Search for the cell housing the specified text and yield its [x, y] center coordinate. 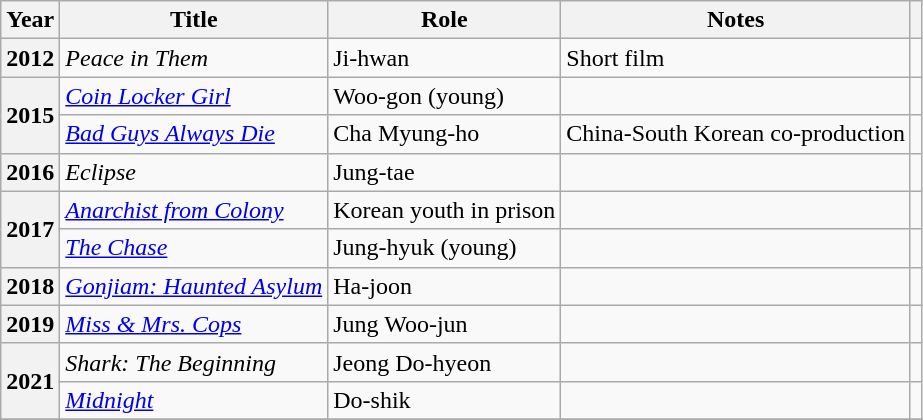
Notes [736, 20]
2012 [30, 58]
2016 [30, 172]
China-South Korean co-production [736, 134]
Peace in Them [194, 58]
Coin Locker Girl [194, 96]
Role [444, 20]
Ha-joon [444, 286]
Jung-hyuk (young) [444, 248]
Shark: The Beginning [194, 362]
Anarchist from Colony [194, 210]
Year [30, 20]
2018 [30, 286]
The Chase [194, 248]
Eclipse [194, 172]
Korean youth in prison [444, 210]
2015 [30, 115]
Title [194, 20]
Do-shik [444, 400]
2017 [30, 229]
Ji-hwan [444, 58]
Cha Myung-ho [444, 134]
Bad Guys Always Die [194, 134]
Jung Woo-jun [444, 324]
Short film [736, 58]
Gonjiam: Haunted Asylum [194, 286]
Midnight [194, 400]
Jeong Do-hyeon [444, 362]
Woo-gon (young) [444, 96]
2021 [30, 381]
Miss & Mrs. Cops [194, 324]
2019 [30, 324]
Jung-tae [444, 172]
